Return the [X, Y] coordinate for the center point of the cell that contains the specified text.  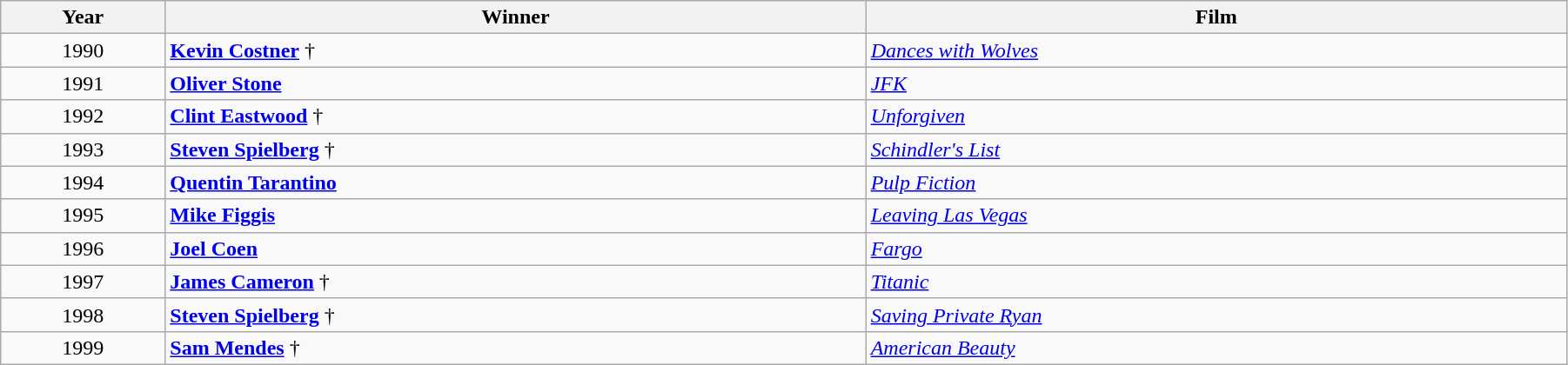
American Beauty [1216, 348]
1997 [84, 282]
1990 [84, 50]
Titanic [1216, 282]
1996 [84, 249]
Joel Coen [515, 249]
JFK [1216, 83]
1995 [84, 216]
1991 [84, 83]
1994 [84, 182]
Winner [515, 17]
Film [1216, 17]
Leaving Las Vegas [1216, 216]
Sam Mendes † [515, 348]
1999 [84, 348]
Clint Eastwood † [515, 116]
1992 [84, 116]
1998 [84, 315]
Oliver Stone [515, 83]
Quentin Tarantino [515, 182]
Dances with Wolves [1216, 50]
James Cameron † [515, 282]
Fargo [1216, 249]
Mike Figgis [515, 216]
1993 [84, 149]
Unforgiven [1216, 116]
Schindler's List [1216, 149]
Year [84, 17]
Pulp Fiction [1216, 182]
Kevin Costner † [515, 50]
Saving Private Ryan [1216, 315]
